Output the [X, Y] coordinate of the center of the cell containing the given text.  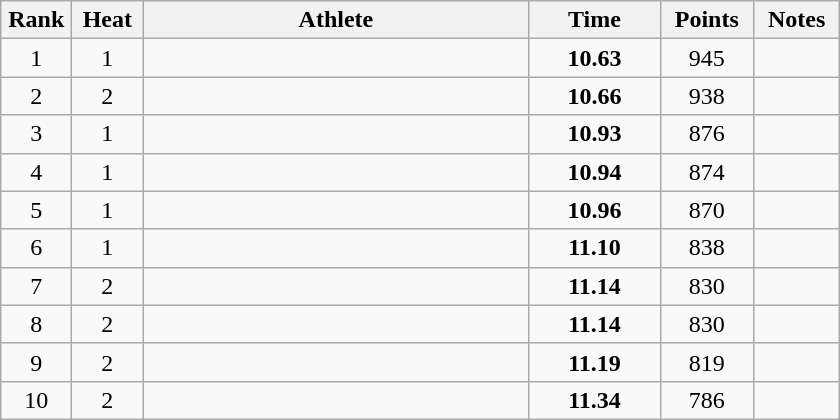
7 [36, 286]
Rank [36, 20]
11.10 [594, 248]
6 [36, 248]
938 [707, 96]
11.19 [594, 362]
876 [707, 134]
10.93 [594, 134]
Athlete [336, 20]
10.96 [594, 210]
3 [36, 134]
838 [707, 248]
10.63 [594, 58]
9 [36, 362]
10.94 [594, 172]
819 [707, 362]
8 [36, 324]
5 [36, 210]
10 [36, 400]
Time [594, 20]
Heat [108, 20]
Notes [797, 20]
10.66 [594, 96]
786 [707, 400]
874 [707, 172]
945 [707, 58]
Points [707, 20]
4 [36, 172]
870 [707, 210]
11.34 [594, 400]
